Find where the given text appears and provide that cell's center as (X, Y) coordinate. 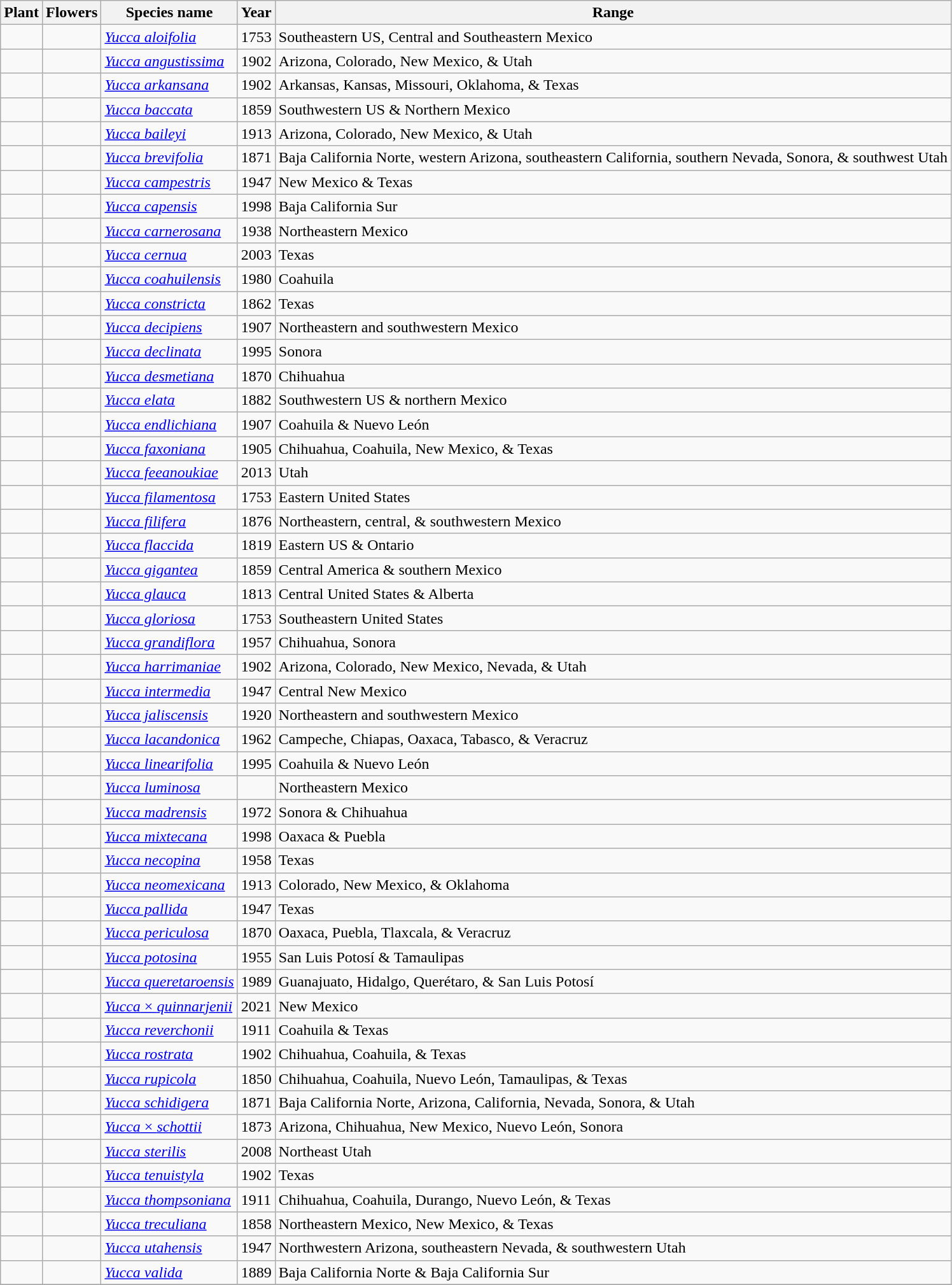
Yucca filamentosa (169, 497)
Yucca schidigera (169, 1103)
Year (256, 13)
Yucca harrimaniae (169, 666)
Oaxaca & Puebla (613, 836)
Southwestern US & northern Mexico (613, 400)
Chihuahua (613, 376)
1813 (256, 594)
Yucca queretaroensis (169, 981)
Yucca treculiana (169, 1224)
Yucca thompsoniana (169, 1200)
Baja California Norte, Arizona, California, Nevada, Sonora, & Utah (613, 1103)
Chihuahua, Coahuila, & Texas (613, 1054)
Arizona, Colorado, New Mexico, Nevada, & Utah (613, 666)
1850 (256, 1079)
Campeche, Chiapas, Oaxaca, Tabasco, & Veracruz (613, 740)
Yucca flaccida (169, 545)
1862 (256, 304)
Baja California Norte & Baja California Sur (613, 1272)
Yucca cernua (169, 255)
Yucca declinata (169, 352)
Yucca feeanoukiae (169, 473)
Yucca carnerosana (169, 230)
Species name (169, 13)
Flowers (71, 13)
1873 (256, 1127)
Central America & southern Mexico (613, 570)
Arkansas, Kansas, Missouri, Oklahoma, & Texas (613, 85)
Chihuahua, Coahuila, Nuevo León, Tamaulipas, & Texas (613, 1079)
Sonora (613, 352)
Southwestern US & Northern Mexico (613, 109)
Northeast Utah (613, 1151)
Yucca coahuilensis (169, 279)
Yucca gloriosa (169, 618)
Yucca elata (169, 400)
Yucca lacandonica (169, 740)
Yucca constricta (169, 304)
Yucca brevifolia (169, 158)
Yucca potosina (169, 957)
Yucca faxoniana (169, 449)
1905 (256, 449)
Southeastern US, Central and Southeastern Mexico (613, 37)
2021 (256, 1006)
Eastern United States (613, 497)
Yucca decipiens (169, 328)
Yucca intermedia (169, 691)
Yucca sterilis (169, 1151)
Yucca arkansana (169, 85)
Chihuahua, Coahuila, Durango, Nuevo León, & Texas (613, 1200)
1989 (256, 981)
Southeastern United States (613, 618)
1957 (256, 642)
1889 (256, 1272)
Plant (22, 13)
Yucca pallida (169, 909)
Yucca campestris (169, 182)
Yucca × schottii (169, 1127)
1962 (256, 740)
1938 (256, 230)
New Mexico & Texas (613, 182)
Range (613, 13)
Yucca linearifolia (169, 764)
Utah (613, 473)
Yucca reverchonii (169, 1030)
New Mexico (613, 1006)
1858 (256, 1224)
Yucca glauca (169, 594)
2013 (256, 473)
2003 (256, 255)
Northwestern Arizona, southeastern Nevada, & southwestern Utah (613, 1248)
Yucca aloifolia (169, 37)
Yucca baileyi (169, 134)
Yucca baccata (169, 109)
Yucca gigantea (169, 570)
Central United States & Alberta (613, 594)
Oaxaca, Puebla, Tlaxcala, & Veracruz (613, 933)
Colorado, New Mexico, & Oklahoma (613, 885)
1819 (256, 545)
Sonora & Chihuahua (613, 812)
Coahuila & Texas (613, 1030)
San Luis Potosí & Tamaulipas (613, 957)
Yucca periculosa (169, 933)
Yucca neomexicana (169, 885)
Baja California Sur (613, 206)
Yucca rostrata (169, 1054)
Yucca angustissima (169, 61)
1920 (256, 715)
Yucca desmetiana (169, 376)
1958 (256, 860)
Chihuahua, Sonora (613, 642)
Eastern US & Ontario (613, 545)
Yucca × quinnarjenii (169, 1006)
Yucca valida (169, 1272)
Northeastern, central, & southwestern Mexico (613, 521)
Yucca rupicola (169, 1079)
Yucca mixtecana (169, 836)
Yucca grandiflora (169, 642)
1955 (256, 957)
1876 (256, 521)
Yucca necopina (169, 860)
Yucca capensis (169, 206)
Yucca jaliscensis (169, 715)
Yucca utahensis (169, 1248)
Central New Mexico (613, 691)
Yucca luminosa (169, 788)
1882 (256, 400)
1972 (256, 812)
Chihuahua, Coahuila, New Mexico, & Texas (613, 449)
Coahuila (613, 279)
Northeastern Mexico, New Mexico, & Texas (613, 1224)
Yucca tenuistyla (169, 1176)
Baja California Norte, western Arizona, southeastern California, southern Nevada, Sonora, & southwest Utah (613, 158)
Guanajuato, Hidalgo, Querétaro, & San Luis Potosí (613, 981)
1980 (256, 279)
Arizona, Chihuahua, New Mexico, Nuevo León, Sonora (613, 1127)
Yucca filifera (169, 521)
Yucca endlichiana (169, 425)
Yucca madrensis (169, 812)
2008 (256, 1151)
